Capture the cell that displays the provided text and extract its [x, y] central coordinate. 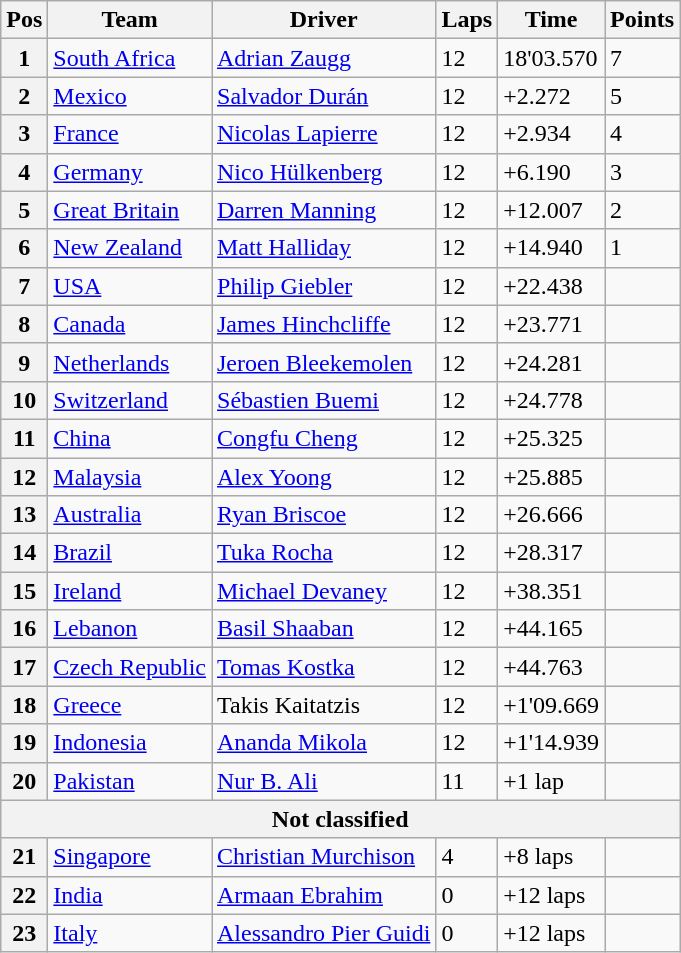
Ryan Briscoe [324, 515]
+6.190 [552, 172]
Team [130, 20]
+1'14.939 [552, 743]
Indonesia [130, 743]
+44.763 [552, 667]
Philip Giebler [324, 286]
Italy [130, 933]
China [130, 438]
Matt Halliday [324, 248]
Tomas Kostka [324, 667]
Laps [467, 20]
Alex Yoong [324, 477]
+14.940 [552, 248]
Switzerland [130, 400]
Czech Republic [130, 667]
+8 laps [552, 857]
Darren Manning [324, 210]
Basil Shaaban [324, 629]
19 [24, 743]
15 [24, 591]
Armaan Ebrahim [324, 895]
21 [24, 857]
17 [24, 667]
14 [24, 553]
Christian Murchison [324, 857]
Salvador Durán [324, 96]
Lebanon [130, 629]
9 [24, 362]
18'03.570 [552, 58]
22 [24, 895]
20 [24, 781]
+23.771 [552, 324]
Singapore [130, 857]
Ireland [130, 591]
+44.165 [552, 629]
Time [552, 20]
Canada [130, 324]
8 [24, 324]
India [130, 895]
10 [24, 400]
+22.438 [552, 286]
+24.281 [552, 362]
Not classified [340, 819]
Jeroen Bleekemolen [324, 362]
Points [642, 20]
+25.325 [552, 438]
Congfu Cheng [324, 438]
Great Britain [130, 210]
+26.666 [552, 515]
6 [24, 248]
Pakistan [130, 781]
Brazil [130, 553]
+24.778 [552, 400]
Alessandro Pier Guidi [324, 933]
Greece [130, 705]
South Africa [130, 58]
+2.934 [552, 134]
Michael Devaney [324, 591]
Ananda Mikola [324, 743]
Mexico [130, 96]
+25.885 [552, 477]
+1'09.669 [552, 705]
Nur B. Ali [324, 781]
USA [130, 286]
+2.272 [552, 96]
Australia [130, 515]
13 [24, 515]
+1 lap [552, 781]
France [130, 134]
Nicolas Lapierre [324, 134]
Nico Hülkenberg [324, 172]
+28.317 [552, 553]
New Zealand [130, 248]
Malaysia [130, 477]
Adrian Zaugg [324, 58]
Sébastien Buemi [324, 400]
+12.007 [552, 210]
Driver [324, 20]
+38.351 [552, 591]
Germany [130, 172]
Takis Kaitatzis [324, 705]
Netherlands [130, 362]
16 [24, 629]
James Hinchcliffe [324, 324]
23 [24, 933]
Tuka Rocha [324, 553]
Pos [24, 20]
18 [24, 705]
